Provide the (x, y) coordinate of the cell's center where the given text is located.  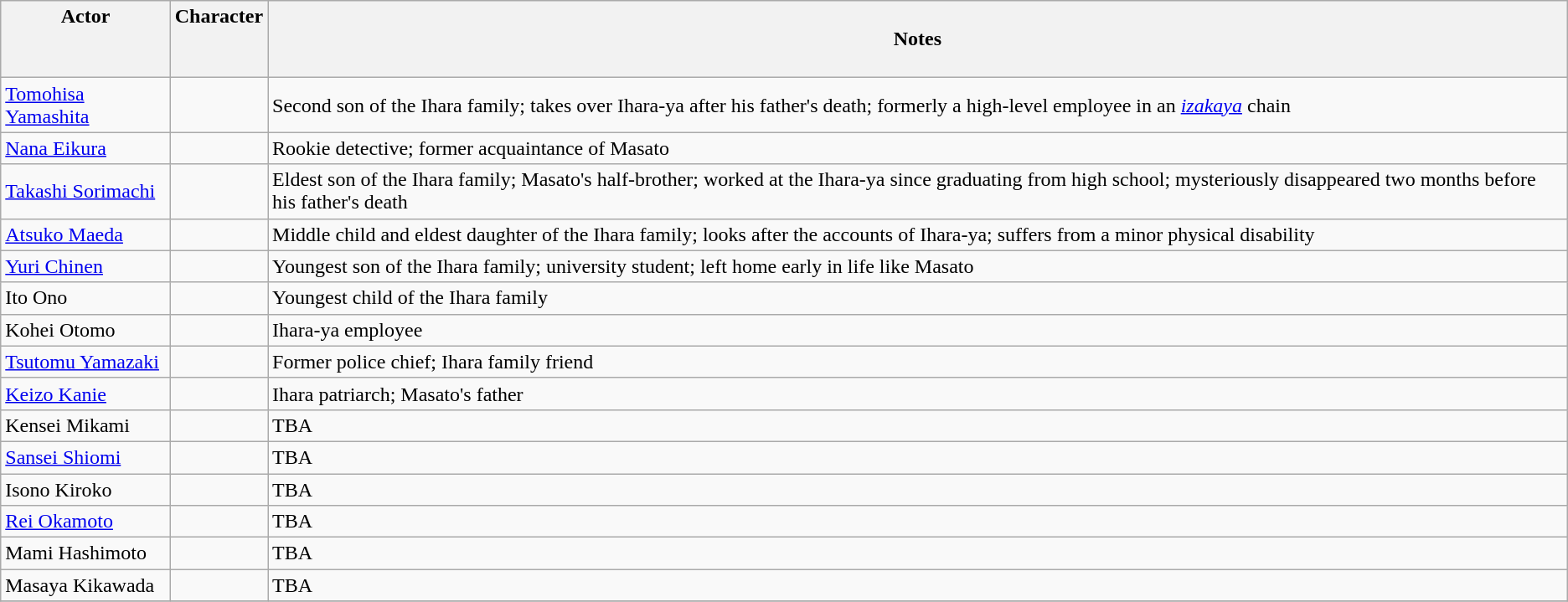
Notes (918, 39)
Youngest child of the Ihara family (918, 298)
Middle child and eldest daughter of the Ihara family; looks after the accounts of Ihara-ya; suffers from a minor physical disability (918, 234)
Youngest son of the Ihara family; university student; left home early in life like Masato (918, 266)
Tomohisa Yamashita (85, 105)
Second son of the Ihara family; takes over Ihara-ya after his father's death; formerly a high-level employee in an izakaya chain (918, 105)
Former police chief; Ihara family friend (918, 362)
Sansei Shiomi (85, 457)
Rookie detective; former acquaintance of Masato (918, 148)
Masaya Kikawada (85, 585)
Atsuko Maeda (85, 234)
Mami Hashimoto (85, 553)
Keizo Kanie (85, 394)
Kensei Mikami (85, 425)
Ihara-ya employee (918, 330)
Nana Eikura (85, 148)
Rei Okamoto (85, 522)
Takashi Sorimachi (85, 191)
Ihara patriarch; Masato's father (918, 394)
Actor (85, 39)
Kohei Otomo (85, 330)
Ito Ono (85, 298)
Character (219, 39)
Tsutomu Yamazaki (85, 362)
Isono Kiroko (85, 490)
Yuri Chinen (85, 266)
